Find where the given text appears and provide that cell's center as (x, y) coordinate. 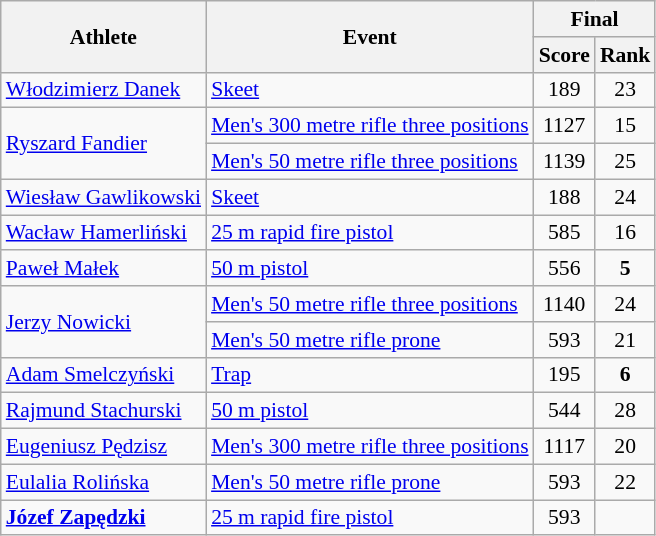
21 (626, 340)
Włodzimierz Danek (104, 90)
544 (564, 411)
Athlete (104, 36)
20 (626, 447)
Ryszard Fandier (104, 144)
Event (370, 36)
Adam Smelczyński (104, 375)
Paweł Małek (104, 269)
Trap (370, 375)
1117 (564, 447)
189 (564, 90)
Score (564, 55)
22 (626, 482)
6 (626, 375)
188 (564, 197)
585 (564, 233)
5 (626, 269)
1140 (564, 304)
Wacław Hamerliński (104, 233)
Wiesław Gawlikowski (104, 197)
Jerzy Nowicki (104, 322)
1127 (564, 126)
16 (626, 233)
195 (564, 375)
Eugeniusz Pędzisz (104, 447)
Final (595, 19)
Rajmund Stachurski (104, 411)
Rank (626, 55)
15 (626, 126)
Józef Zapędzki (104, 518)
23 (626, 90)
25 (626, 162)
28 (626, 411)
556 (564, 269)
1139 (564, 162)
Eulalia Rolińska (104, 482)
